Scan for the cell matching the given text and deliver its [X, Y] coordinate at center. 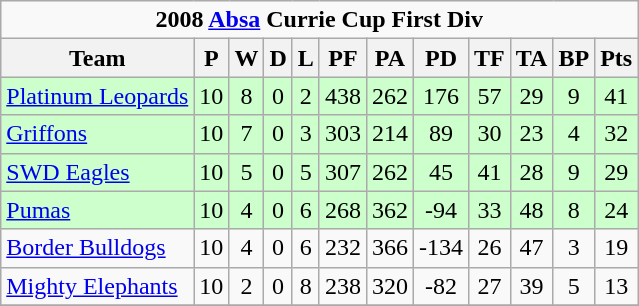
Team [98, 58]
438 [342, 96]
Platinum Leopards [98, 96]
19 [616, 248]
32 [616, 134]
-82 [442, 286]
-94 [442, 210]
57 [490, 96]
-134 [442, 248]
PF [342, 58]
45 [442, 172]
89 [442, 134]
176 [442, 96]
48 [532, 210]
214 [390, 134]
268 [342, 210]
PA [390, 58]
307 [342, 172]
26 [490, 248]
232 [342, 248]
303 [342, 134]
27 [490, 286]
28 [532, 172]
23 [532, 134]
Griffons [98, 134]
362 [390, 210]
TA [532, 58]
7 [246, 134]
TF [490, 58]
366 [390, 248]
Mighty Elephants [98, 286]
L [306, 58]
13 [616, 286]
2008 Absa Currie Cup First Div [320, 20]
Pts [616, 58]
33 [490, 210]
D [278, 58]
320 [390, 286]
PD [442, 58]
W [246, 58]
BP [574, 58]
30 [490, 134]
24 [616, 210]
SWD Eagles [98, 172]
47 [532, 248]
238 [342, 286]
39 [532, 286]
Pumas [98, 210]
Border Bulldogs [98, 248]
P [212, 58]
